Extract the [x, y] coordinate from the center of the cell holding the provided text.  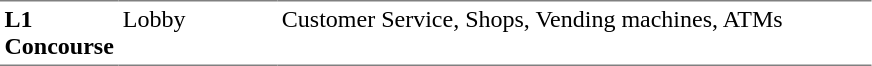
Lobby [198, 33]
L1Concourse [59, 33]
Customer Service, Shops, Vending machines, ATMs [574, 33]
